Output the [X, Y] coordinate of the center of the cell containing the given text.  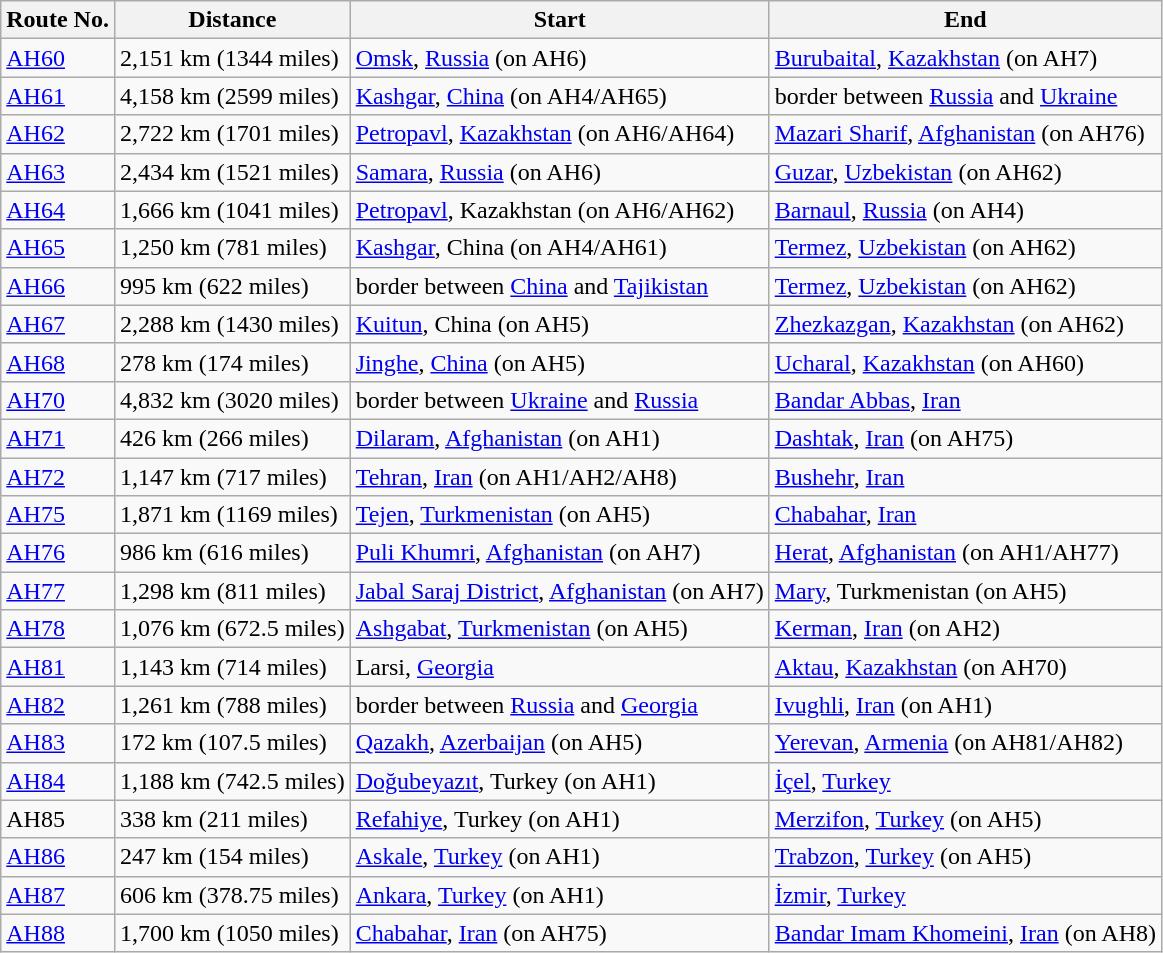
AH68 [58, 362]
Chabahar, Iran (on AH75) [560, 933]
Aktau, Kazakhstan (on AH70) [965, 667]
Doğubeyazıt, Turkey (on AH1) [560, 781]
Barnaul, Russia (on AH4) [965, 210]
Kashgar, China (on AH4/AH61) [560, 248]
995 km (622 miles) [232, 286]
Larsi, Georgia [560, 667]
AH70 [58, 400]
Chabahar, Iran [965, 515]
Start [560, 20]
Bushehr, Iran [965, 477]
Jinghe, China (on AH5) [560, 362]
Burubaital, Kazakhstan (on AH7) [965, 58]
AH82 [58, 705]
2,434 km (1521 miles) [232, 172]
Tejen, Turkmenistan (on AH5) [560, 515]
İçel, Turkey [965, 781]
2,151 km (1344 miles) [232, 58]
986 km (616 miles) [232, 553]
border between Russia and Georgia [560, 705]
AH75 [58, 515]
AH67 [58, 324]
Tehran, Iran (on AH1/AH2/AH8) [560, 477]
Mazari Sharif, Afghanistan (on AH76) [965, 134]
1,076 km (672.5 miles) [232, 629]
278 km (174 miles) [232, 362]
Ucharal, Kazakhstan (on AH60) [965, 362]
border between Russia and Ukraine [965, 96]
AH76 [58, 553]
1,700 km (1050 miles) [232, 933]
Ivughli, Iran (on AH1) [965, 705]
Petropavl, Kazakhstan (on AH6/AH64) [560, 134]
AH61 [58, 96]
1,188 km (742.5 miles) [232, 781]
1,143 km (714 miles) [232, 667]
426 km (266 miles) [232, 438]
1,147 km (717 miles) [232, 477]
AH84 [58, 781]
Ankara, Turkey (on AH1) [560, 895]
172 km (107.5 miles) [232, 743]
1,250 km (781 miles) [232, 248]
Dilaram, Afghanistan (on AH1) [560, 438]
606 km (378.75 miles) [232, 895]
End [965, 20]
AH71 [58, 438]
Zhezkazgan, Kazakhstan (on AH62) [965, 324]
AH64 [58, 210]
Merzifon, Turkey (on AH5) [965, 819]
AH78 [58, 629]
4,832 km (3020 miles) [232, 400]
Kerman, Iran (on AH2) [965, 629]
AH63 [58, 172]
Trabzon, Turkey (on AH5) [965, 857]
Guzar, Uzbekistan (on AH62) [965, 172]
AH87 [58, 895]
Distance [232, 20]
Omsk, Russia (on AH6) [560, 58]
247 km (154 miles) [232, 857]
AH65 [58, 248]
AH85 [58, 819]
border between China and Tajikistan [560, 286]
1,298 km (811 miles) [232, 591]
border between Ukraine and Russia [560, 400]
Puli Khumri, Afghanistan (on AH7) [560, 553]
Kuitun, China (on AH5) [560, 324]
Mary, Turkmenistan (on AH5) [965, 591]
Refahiye, Turkey (on AH1) [560, 819]
AH60 [58, 58]
4,158 km (2599 miles) [232, 96]
Askale, Turkey (on AH1) [560, 857]
1,261 km (788 miles) [232, 705]
1,666 km (1041 miles) [232, 210]
Petropavl, Kazakhstan (on AH6/AH62) [560, 210]
AH66 [58, 286]
Dashtak, Iran (on AH75) [965, 438]
AH86 [58, 857]
Samara, Russia (on AH6) [560, 172]
Herat, Afghanistan (on AH1/AH77) [965, 553]
338 km (211 miles) [232, 819]
2,722 km (1701 miles) [232, 134]
Qazakh, Azerbaijan (on AH5) [560, 743]
AH72 [58, 477]
Bandar Abbas, Iran [965, 400]
AH62 [58, 134]
Bandar Imam Khomeini, Iran (on AH8) [965, 933]
1,871 km (1169 miles) [232, 515]
Kashgar, China (on AH4/AH65) [560, 96]
AH77 [58, 591]
Ashgabat, Turkmenistan (on AH5) [560, 629]
Route No. [58, 20]
2,288 km (1430 miles) [232, 324]
Yerevan, Armenia (on AH81/AH82) [965, 743]
AH88 [58, 933]
AH83 [58, 743]
Jabal Saraj District, Afghanistan (on AH7) [560, 591]
AH81 [58, 667]
İzmir, Turkey [965, 895]
